Detect which cell encompasses the target text, then output its [X, Y] center coordinate. 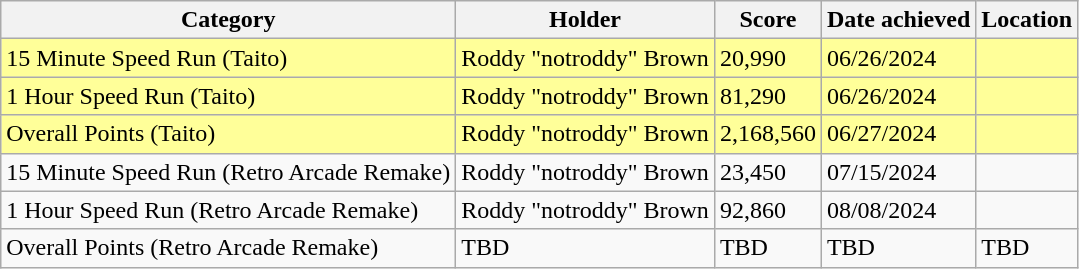
Holder [586, 20]
07/15/2024 [898, 172]
Date achieved [898, 20]
2,168,560 [768, 134]
Location [1027, 20]
92,860 [768, 210]
20,990 [768, 58]
1 Hour Speed Run (Retro Arcade Remake) [228, 210]
Overall Points (Taito) [228, 134]
Overall Points (Retro Arcade Remake) [228, 248]
15 Minute Speed Run (Taito) [228, 58]
1 Hour Speed Run (Taito) [228, 96]
23,450 [768, 172]
08/08/2024 [898, 210]
06/27/2024 [898, 134]
81,290 [768, 96]
Score [768, 20]
Category [228, 20]
15 Minute Speed Run (Retro Arcade Remake) [228, 172]
